Find where the given text appears and provide that cell's center as [x, y] coordinate. 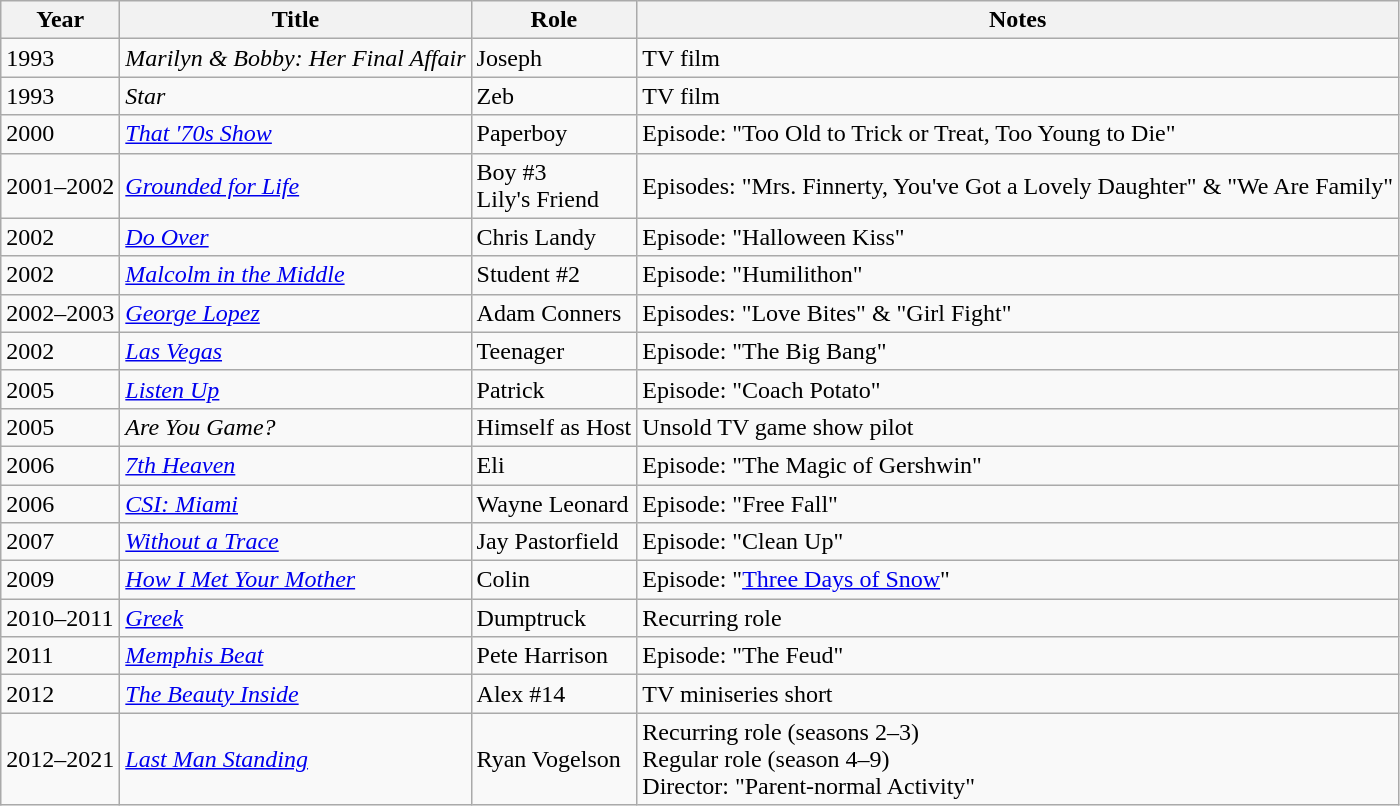
Chris Landy [554, 237]
Wayne Leonard [554, 503]
Student #2 [554, 275]
Joseph [554, 58]
Year [60, 20]
Zeb [554, 96]
2011 [60, 656]
2001–2002 [60, 186]
Without a Trace [296, 542]
Adam Conners [554, 313]
2002–2003 [60, 313]
Memphis Beat [296, 656]
Notes [1018, 20]
Boy #3Lily's Friend [554, 186]
Episode: "Halloween Kiss" [1018, 237]
Episodes: "Love Bites" & "Girl Fight" [1018, 313]
Unsold TV game show pilot [1018, 427]
Episode: "The Big Bang" [1018, 351]
Are You Game? [296, 427]
Colin [554, 580]
Teenager [554, 351]
Ryan Vogelson [554, 759]
Himself as Host [554, 427]
Las Vegas [296, 351]
2007 [60, 542]
Dumptruck [554, 618]
Paperboy [554, 134]
That '70s Show [296, 134]
The Beauty Inside [296, 694]
CSI: Miami [296, 503]
How I Met Your Mother [296, 580]
Episode: "The Magic of Gershwin" [1018, 465]
Patrick [554, 389]
Episode: "The Feud" [1018, 656]
Greek [296, 618]
2012–2021 [60, 759]
2010–2011 [60, 618]
7th Heaven [296, 465]
2012 [60, 694]
Pete Harrison [554, 656]
Do Over [296, 237]
Episode: "Free Fall" [1018, 503]
Recurring role (seasons 2–3)Regular role (season 4–9)Director: "Parent-normal Activity" [1018, 759]
Marilyn & Bobby: Her Final Affair [296, 58]
Episode: "Three Days of Snow" [1018, 580]
Episodes: "Mrs. Finnerty, You've Got a Lovely Daughter" & "We Are Family" [1018, 186]
Episode: "Too Old to Trick or Treat, Too Young to Die" [1018, 134]
Grounded for Life [296, 186]
Recurring role [1018, 618]
TV miniseries short [1018, 694]
Role [554, 20]
2009 [60, 580]
Eli [554, 465]
George Lopez [296, 313]
Alex #14 [554, 694]
Episode: "Coach Potato" [1018, 389]
Malcolm in the Middle [296, 275]
Episode: "Clean Up" [1018, 542]
Title [296, 20]
Star [296, 96]
Listen Up [296, 389]
Episode: "Humilithon" [1018, 275]
Jay Pastorfield [554, 542]
2000 [60, 134]
Last Man Standing [296, 759]
